Pinpoint the cell where the given text exists, returning its (x, y) midpoint coordinate. 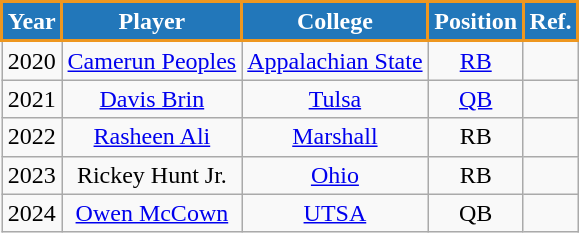
2020 (32, 60)
UTSA (335, 213)
2021 (32, 99)
Camerun Peoples (152, 60)
Position (476, 22)
Ref. (550, 22)
2023 (32, 175)
Tulsa (335, 99)
Davis Brin (152, 99)
College (335, 22)
Owen McCown (152, 213)
Ohio (335, 175)
Rickey Hunt Jr. (152, 175)
Appalachian State (335, 60)
Rasheen Ali (152, 137)
2022 (32, 137)
Marshall (335, 137)
Year (32, 22)
2024 (32, 213)
Player (152, 22)
